Detect which cell encompasses the target text, then output its (x, y) center coordinate. 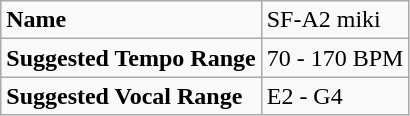
Name (131, 20)
SF-A2 miki (335, 20)
Suggested Tempo Range (131, 58)
E2 - G4 (335, 96)
70 - 170 BPM (335, 58)
Suggested Vocal Range (131, 96)
